Determine the (x, y) coordinate at the center of the cell enclosing the given text.  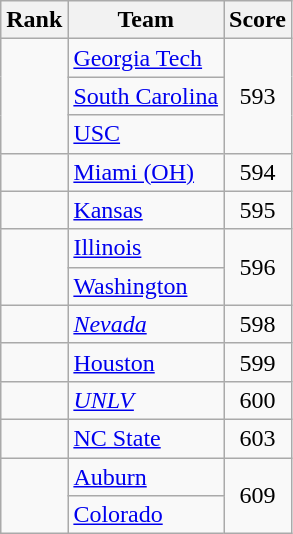
USC (146, 134)
600 (258, 400)
599 (258, 362)
Kansas (146, 210)
Washington (146, 286)
595 (258, 210)
Georgia Tech (146, 58)
598 (258, 324)
Nevada (146, 324)
603 (258, 438)
Colorado (146, 515)
593 (258, 96)
Houston (146, 362)
609 (258, 496)
596 (258, 267)
NC State (146, 438)
Score (258, 20)
Miami (OH) (146, 172)
UNLV (146, 400)
Team (146, 20)
South Carolina (146, 96)
Rank (34, 20)
Illinois (146, 248)
594 (258, 172)
Auburn (146, 477)
